Output the [x, y] coordinate of the center of the cell containing the given text.  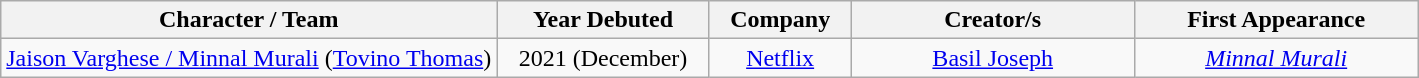
Minnal Murali [1276, 58]
Netflix [780, 58]
Character / Team [249, 20]
Basil Joseph [992, 58]
Company [780, 20]
Creator/s [992, 20]
2021 (December) [604, 58]
Year Debuted [604, 20]
Jaison Varghese / Minnal Murali (Tovino Thomas) [249, 58]
First Appearance [1276, 20]
